Output the [X, Y] coordinate of the center of the cell containing the given text.  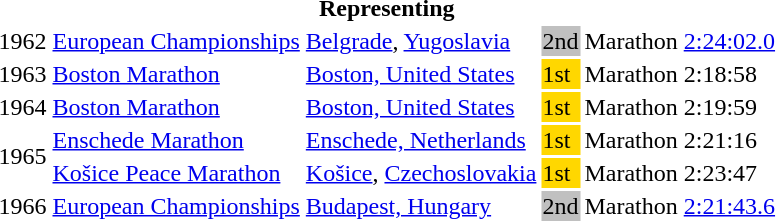
2:24:02.0 [729, 41]
2:21:43.6 [729, 206]
Enschede, Netherlands [421, 140]
Budapest, Hungary [421, 206]
Enschede Marathon [176, 140]
2:21:16 [729, 140]
Košice, Czechoslovakia [421, 173]
2:18:58 [729, 74]
Košice Peace Marathon [176, 173]
2:23:47 [729, 173]
2:19:59 [729, 107]
Belgrade, Yugoslavia [421, 41]
